Extract the (x, y) coordinate from the center of the cell holding the provided text.  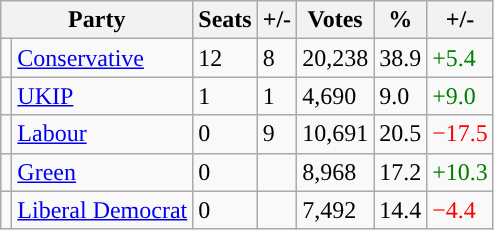
−4.4 (460, 210)
8,968 (336, 172)
Liberal Democrat (102, 210)
Seats (225, 20)
+9.0 (460, 96)
12 (225, 58)
Labour (102, 134)
Votes (336, 20)
+10.3 (460, 172)
Conservative (102, 58)
20,238 (336, 58)
+5.4 (460, 58)
9 (276, 134)
8 (276, 58)
10,691 (336, 134)
20.5 (400, 134)
−17.5 (460, 134)
14.4 (400, 210)
17.2 (400, 172)
4,690 (336, 96)
UKIP (102, 96)
Party (97, 20)
7,492 (336, 210)
9.0 (400, 96)
% (400, 20)
38.9 (400, 58)
Green (102, 172)
